Return the [X, Y] coordinate for the center point of the cell that contains the specified text.  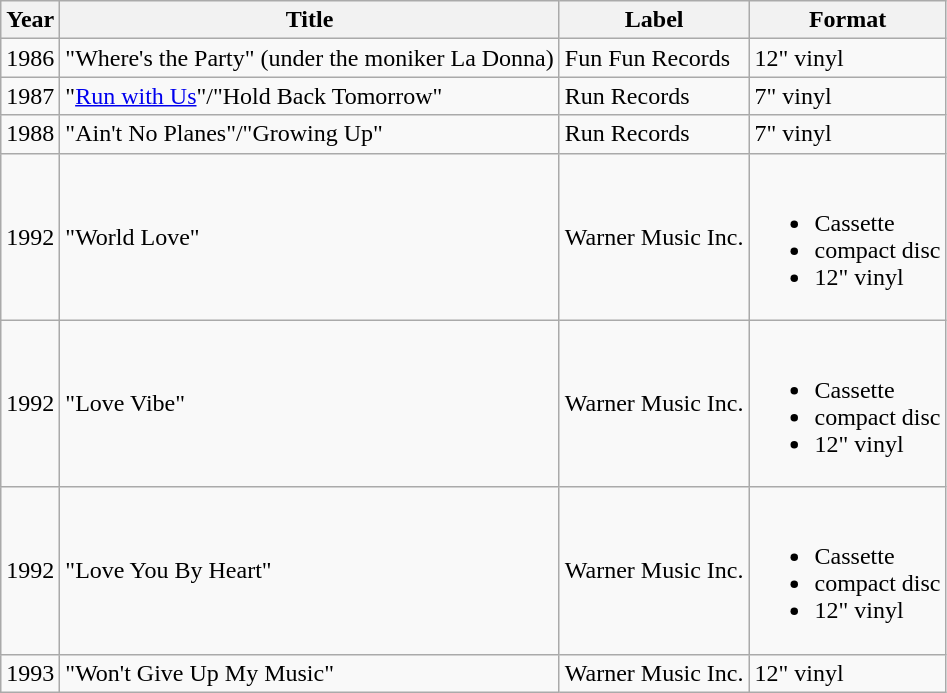
1993 [30, 673]
Title [310, 20]
"Love Vibe" [310, 404]
1987 [30, 96]
"Won't Give Up My Music" [310, 673]
"Run with Us"/"Hold Back Tomorrow" [310, 96]
"Love You By Heart" [310, 570]
"Where's the Party" (under the moniker La Donna) [310, 58]
"World Love" [310, 236]
Label [654, 20]
Fun Fun Records [654, 58]
Year [30, 20]
"Ain't No Planes"/"Growing Up" [310, 134]
1988 [30, 134]
1986 [30, 58]
Format [848, 20]
